Return [X, Y] of the center of cell containing provided text 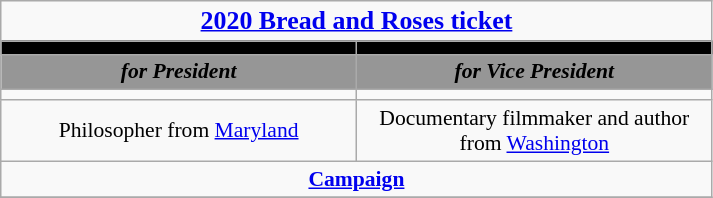
2020 Bread and Roses ticket [356, 21]
Campaign [356, 179]
Documentary filmmaker and author from Washington [534, 130]
Philosopher from Maryland [179, 130]
for President [179, 72]
for Vice President [534, 72]
